Extract the [x, y] coordinate from the center of the cell holding the provided text.  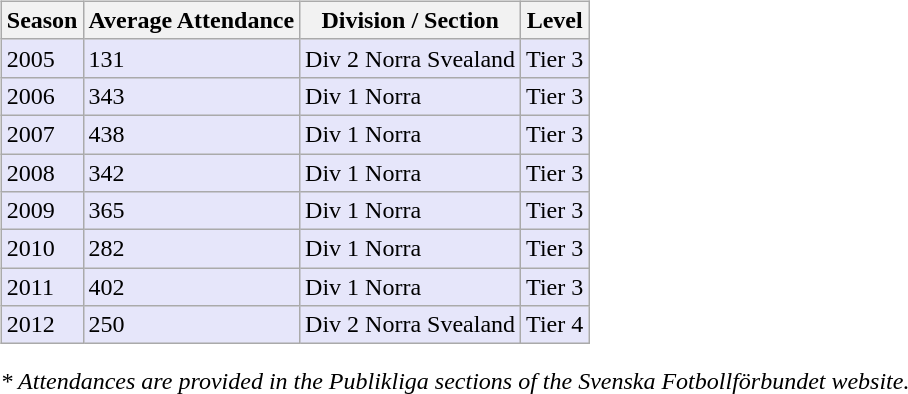
2009 [42, 211]
402 [192, 287]
342 [192, 173]
2005 [42, 58]
131 [192, 58]
2010 [42, 249]
Season [42, 20]
250 [192, 325]
Division / Section [410, 20]
2006 [42, 96]
Average Attendance [192, 20]
343 [192, 96]
Level [555, 20]
Tier 4 [555, 325]
2012 [42, 325]
2007 [42, 134]
2011 [42, 287]
282 [192, 249]
2008 [42, 173]
365 [192, 211]
438 [192, 134]
